For the text-containing cell, return its midpoint in [x, y] coordinate format. 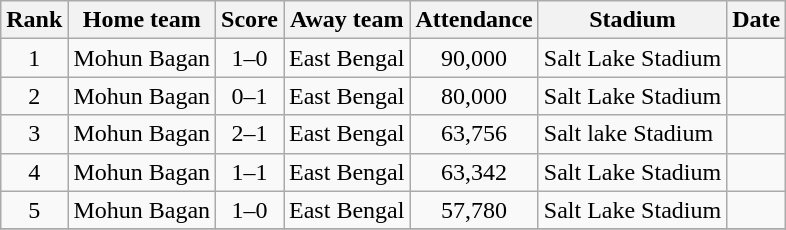
0–1 [250, 96]
Salt lake Stadium [632, 134]
Stadium [632, 20]
Score [250, 20]
Date [756, 20]
Rank [34, 20]
4 [34, 172]
63,342 [474, 172]
Attendance [474, 20]
3 [34, 134]
Home team [142, 20]
63,756 [474, 134]
2 [34, 96]
57,780 [474, 210]
5 [34, 210]
90,000 [474, 58]
Away team [347, 20]
1–1 [250, 172]
80,000 [474, 96]
2–1 [250, 134]
1 [34, 58]
